Extract the [X, Y] coordinate from the center of the cell holding the provided text.  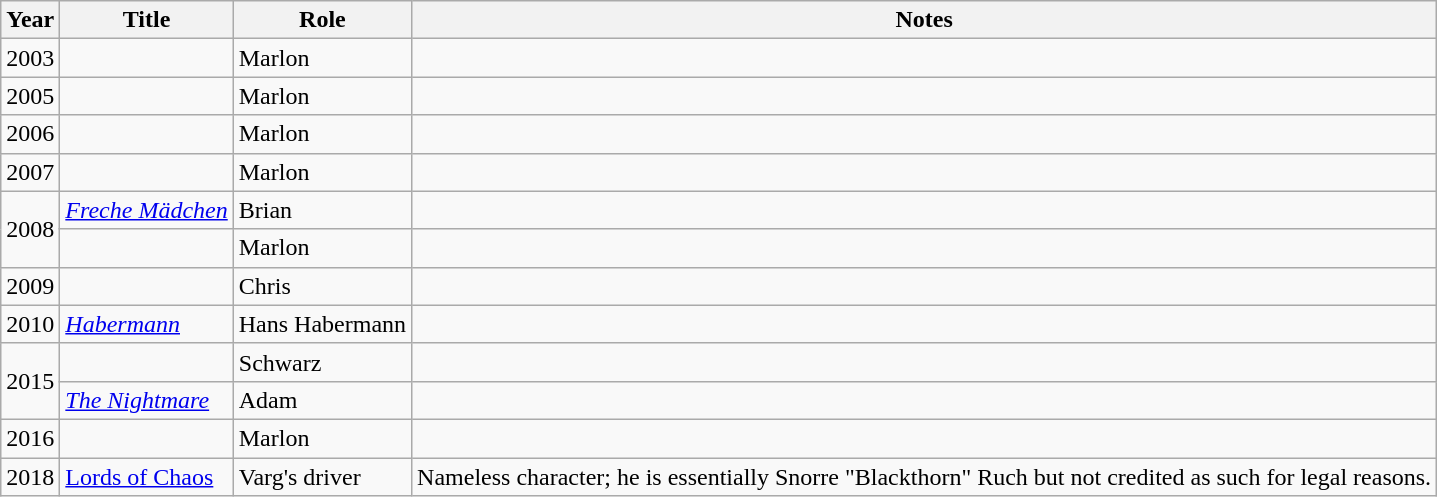
2008 [30, 229]
Hans Habermann [322, 324]
Brian [322, 210]
2015 [30, 381]
Nameless character; he is essentially Snorre "Blackthorn" Ruch but not credited as such for legal reasons. [924, 477]
The Nightmare [146, 400]
Title [146, 20]
2016 [30, 438]
Notes [924, 20]
2003 [30, 58]
Adam [322, 400]
2007 [30, 172]
2009 [30, 286]
2006 [30, 134]
Role [322, 20]
Chris [322, 286]
Habermann [146, 324]
Schwarz [322, 362]
2010 [30, 324]
Year [30, 20]
Lords of Chaos [146, 477]
2005 [30, 96]
2018 [30, 477]
Varg's driver [322, 477]
Freche Mädchen [146, 210]
